Search for the cell housing the specified text and yield its (x, y) center coordinate. 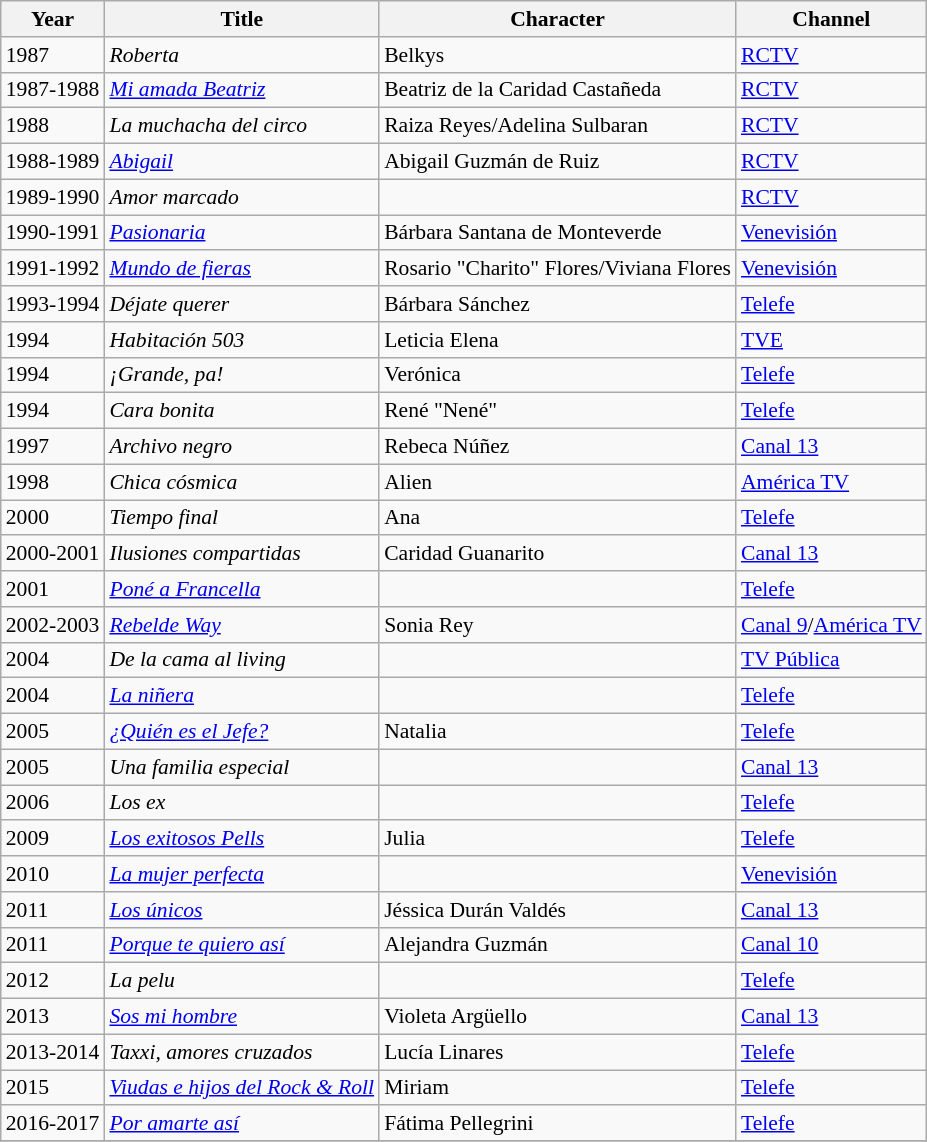
¿Quién es el Jefe? (242, 732)
Roberta (242, 55)
2009 (53, 839)
Cara bonita (242, 411)
Canal 10 (832, 945)
Una familia especial (242, 767)
Poné a Francella (242, 589)
1998 (53, 482)
Abigail Guzmán de Ruiz (558, 162)
Ilusiones compartidas (242, 554)
Fátima Pellegrini (558, 1124)
Mi amada Beatriz (242, 90)
1997 (53, 447)
Bárbara Santana de Monteverde (558, 233)
1987 (53, 55)
Abigail (242, 162)
Habitación 503 (242, 340)
Sonia Rey (558, 625)
De la cama al living (242, 660)
Verónica (558, 375)
La mujer perfecta (242, 874)
Character (558, 19)
Rebelde Way (242, 625)
Leticia Elena (558, 340)
Jéssica Durán Valdés (558, 910)
Canal 9/América TV (832, 625)
Ana (558, 518)
Déjate querer (242, 304)
Por amarte así (242, 1124)
Natalia (558, 732)
1987-1988 (53, 90)
1990-1991 (53, 233)
Belkys (558, 55)
Title (242, 19)
Porque te quiero así (242, 945)
Mundo de fieras (242, 269)
Channel (832, 19)
Rosario "Charito" Flores/Viviana Flores (558, 269)
TV Pública (832, 660)
2006 (53, 803)
Pasionaria (242, 233)
1993-1994 (53, 304)
2015 (53, 1088)
TVE (832, 340)
2016-2017 (53, 1124)
René "Nené" (558, 411)
2013 (53, 1017)
2013-2014 (53, 1052)
2010 (53, 874)
¡Grande, pa! (242, 375)
Caridad Guanarito (558, 554)
Los únicos (242, 910)
1991-1992 (53, 269)
Viudas e hijos del Rock & Roll (242, 1088)
Bárbara Sánchez (558, 304)
Amor marcado (242, 197)
Tiempo final (242, 518)
Alejandra Guzmán (558, 945)
2012 (53, 981)
Chica cósmica (242, 482)
Sos mi hombre (242, 1017)
2001 (53, 589)
1988-1989 (53, 162)
2000-2001 (53, 554)
1989-1990 (53, 197)
La niñera (242, 696)
Julia (558, 839)
Los ex (242, 803)
1988 (53, 126)
Miriam (558, 1088)
2000 (53, 518)
La pelu (242, 981)
Rebeca Núñez (558, 447)
2002-2003 (53, 625)
Lucía Linares (558, 1052)
Alien (558, 482)
Archivo negro (242, 447)
Violeta Argüello (558, 1017)
Beatriz de la Caridad Castañeda (558, 90)
Year (53, 19)
América TV (832, 482)
La muchacha del circo (242, 126)
Raiza Reyes/Adelina Sulbaran (558, 126)
Los exitosos Pells (242, 839)
Taxxi, amores cruzados (242, 1052)
